Capture the cell that displays the provided text and extract its (X, Y) central coordinate. 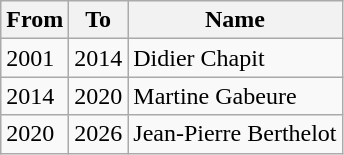
2026 (98, 134)
Didier Chapit (235, 58)
Martine Gabeure (235, 96)
From (35, 20)
Name (235, 20)
Jean-Pierre Berthelot (235, 134)
To (98, 20)
2001 (35, 58)
